Find where the given text appears and provide that cell's center as (X, Y) coordinate. 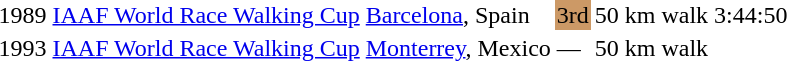
IAAF World Race Walking Cup (206, 15)
Barcelona, Spain (458, 15)
50 km walk (651, 15)
3rd (572, 15)
